Scan for the cell matching the given text and deliver its [x, y] coordinate at center. 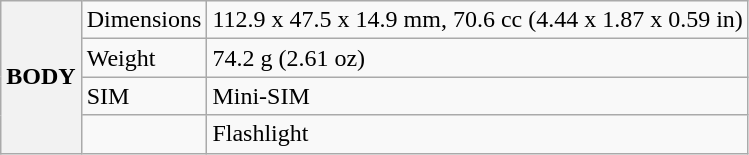
BODY [41, 77]
Flashlight [478, 134]
Dimensions [144, 20]
Weight [144, 58]
112.9 x 47.5 x 14.9 mm, 70.6 cc (4.44 x 1.87 x 0.59 in) [478, 20]
SIM [144, 96]
Mini-SIM [478, 96]
74.2 g (2.61 oz) [478, 58]
